Determine the [x, y] coordinate at the center of the cell enclosing the given text.  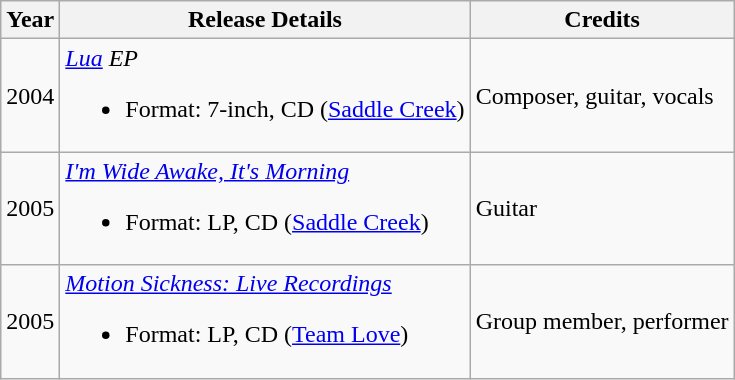
Composer, guitar, vocals [602, 96]
Year [30, 20]
Lua EPFormat: 7-inch, CD (Saddle Creek) [265, 96]
Motion Sickness: Live RecordingsFormat: LP, CD (Team Love) [265, 322]
I'm Wide Awake, It's MorningFormat: LP, CD (Saddle Creek) [265, 208]
Release Details [265, 20]
2004 [30, 96]
Guitar [602, 208]
Credits [602, 20]
Group member, performer [602, 322]
